Locate the cell with the specified text and output its [X, Y] center coordinate. 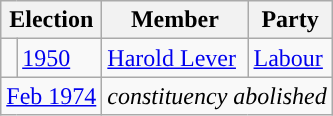
1950 [60, 58]
Harold Lever [175, 58]
Member [175, 20]
Party [290, 20]
Feb 1974 [52, 96]
Election [52, 20]
constituency abolished [217, 96]
Labour [290, 58]
